Capture the cell that displays the provided text and extract its [X, Y] central coordinate. 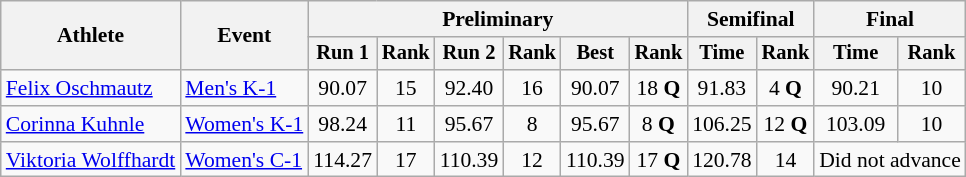
Event [244, 36]
92.40 [470, 88]
Felix Oschmautz [91, 88]
Preliminary [498, 19]
4 Q [786, 88]
18 Q [659, 88]
Best [596, 54]
Men's K-1 [244, 88]
Run 2 [470, 54]
91.83 [722, 88]
8 [532, 124]
8 Q [659, 124]
11 [406, 124]
Women's K-1 [244, 124]
Run 1 [342, 54]
90.21 [856, 88]
98.24 [342, 124]
103.09 [856, 124]
106.25 [722, 124]
Final [890, 19]
15 [406, 88]
Semifinal [750, 19]
Corinna Kuhnle [91, 124]
12 Q [786, 124]
Athlete [91, 36]
16 [532, 88]
